Search for the cell housing the specified text and yield its (x, y) center coordinate. 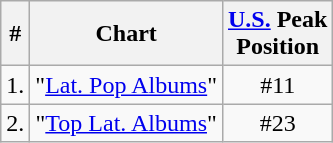
"Lat. Pop Albums" (126, 85)
#11 (277, 85)
#23 (277, 123)
"Top Lat. Albums" (126, 123)
1. (16, 85)
Chart (126, 34)
2. (16, 123)
U.S. PeakPosition (277, 34)
# (16, 34)
